For the text-containing cell, return its midpoint in [x, y] coordinate format. 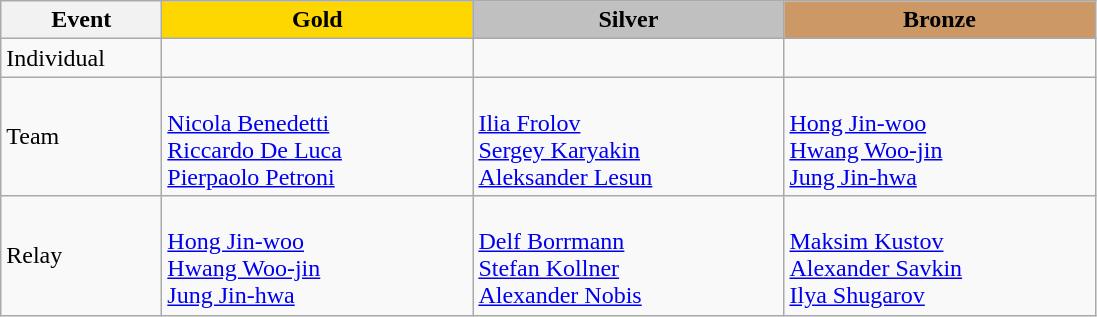
Bronze [940, 20]
Gold [318, 20]
Delf BorrmannStefan KollnerAlexander Nobis [628, 256]
Team [82, 136]
Event [82, 20]
Silver [628, 20]
Maksim KustovAlexander SavkinIlya Shugarov [940, 256]
Ilia FrolovSergey KaryakinAleksander Lesun [628, 136]
Individual [82, 58]
Relay [82, 256]
Nicola BenedettiRiccardo De LucaPierpaolo Petroni [318, 136]
